From the cell containing the given text, extract its center point as [x, y] coordinate. 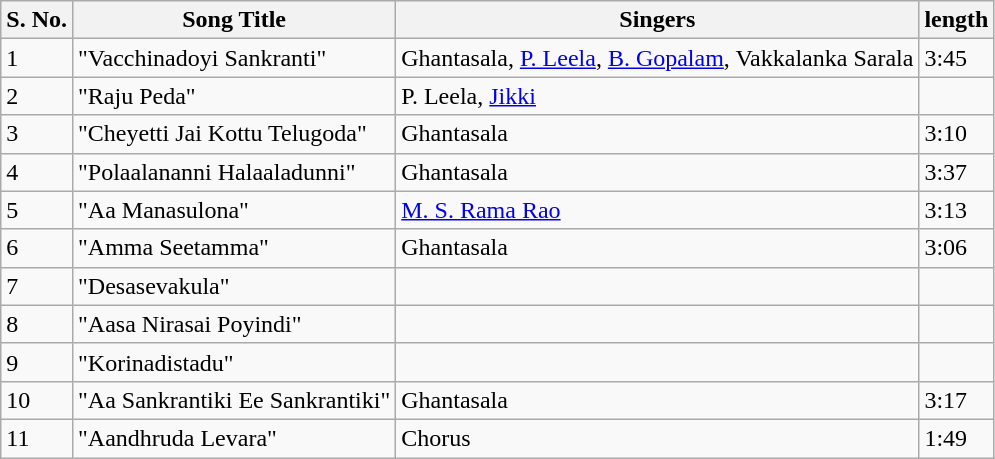
5 [37, 210]
Singers [658, 20]
2 [37, 96]
1:49 [956, 438]
3:37 [956, 172]
3:45 [956, 58]
"Korinadistadu" [234, 362]
"Aandhruda Levara" [234, 438]
"Aasa Nirasai Poyindi" [234, 324]
Ghantasala, P. Leela, B. Gopalam, Vakkalanka Sarala [658, 58]
"Raju Peda" [234, 96]
"Amma Seetamma" [234, 248]
3:17 [956, 400]
1 [37, 58]
"Polaalananni Halaaladunni" [234, 172]
11 [37, 438]
Song Title [234, 20]
"Desasevakula" [234, 286]
M. S. Rama Rao [658, 210]
Chorus [658, 438]
7 [37, 286]
3:13 [956, 210]
6 [37, 248]
S. No. [37, 20]
"Vacchinadoyi Sankranti" [234, 58]
P. Leela, Jikki [658, 96]
length [956, 20]
3 [37, 134]
9 [37, 362]
"Cheyetti Jai Kottu Telugoda" [234, 134]
4 [37, 172]
3:10 [956, 134]
10 [37, 400]
8 [37, 324]
"Aa Sankrantiki Ee Sankrantiki" [234, 400]
3:06 [956, 248]
"Aa Manasulona" [234, 210]
